Output the (x, y) coordinate of the center of the cell containing the given text.  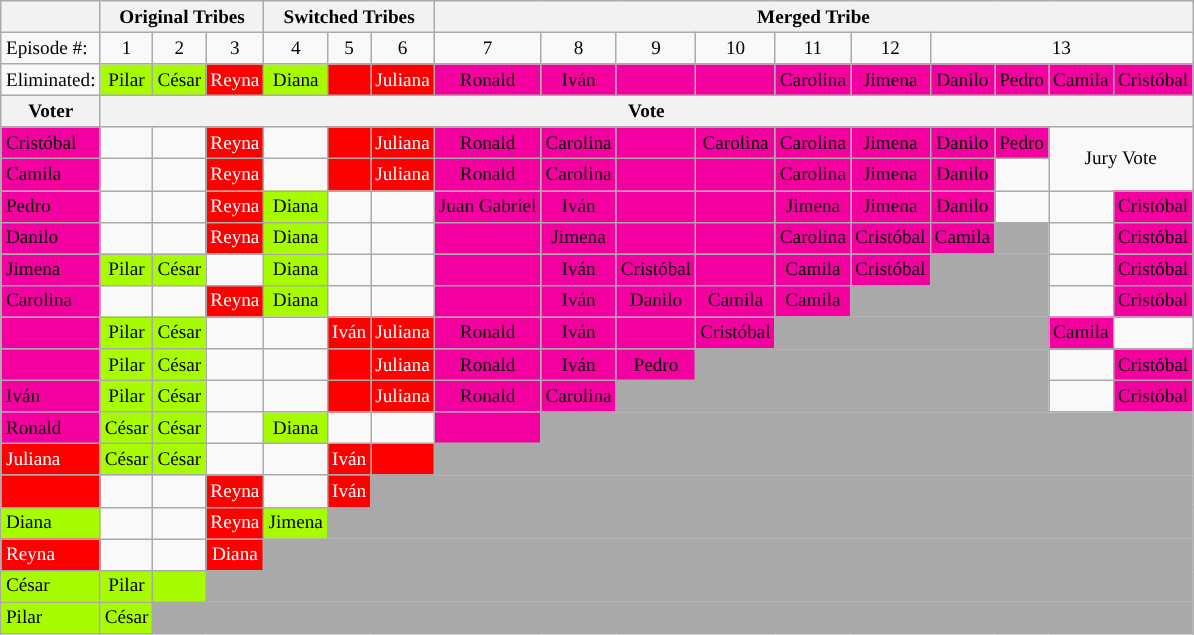
13 (1062, 48)
7 (488, 48)
10 (736, 48)
4 (296, 48)
Original Tribes (182, 17)
Voter (50, 112)
Jury Vote (1121, 158)
Episode #: (50, 48)
Merged Tribe (813, 17)
8 (578, 48)
3 (235, 48)
1 (126, 48)
9 (656, 48)
2 (180, 48)
12 (890, 48)
11 (812, 48)
Eliminated: (50, 80)
Switched Tribes (349, 17)
Vote (646, 112)
Juan Gabriel (488, 207)
5 (348, 48)
6 (403, 48)
